Extract the (x, y) coordinate from the center of the cell holding the provided text.  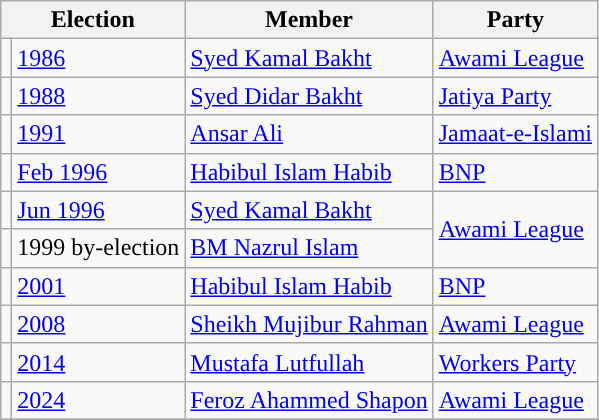
1991 (98, 134)
Ansar Ali (309, 134)
Jun 1996 (98, 210)
1999 by-election (98, 248)
Jatiya Party (515, 96)
Syed Didar Bakht (309, 96)
2008 (98, 324)
Mustafa Lutfullah (309, 362)
1986 (98, 58)
1988 (98, 96)
Feroz Ahammed Shapon (309, 400)
2024 (98, 400)
2014 (98, 362)
Member (309, 20)
Workers Party (515, 362)
Election (93, 20)
Jamaat-e-Islami (515, 134)
Party (515, 20)
BM Nazrul Islam (309, 248)
Feb 1996 (98, 172)
2001 (98, 286)
Sheikh Mujibur Rahman (309, 324)
